From the cell containing the given text, extract its center point as [X, Y] coordinate. 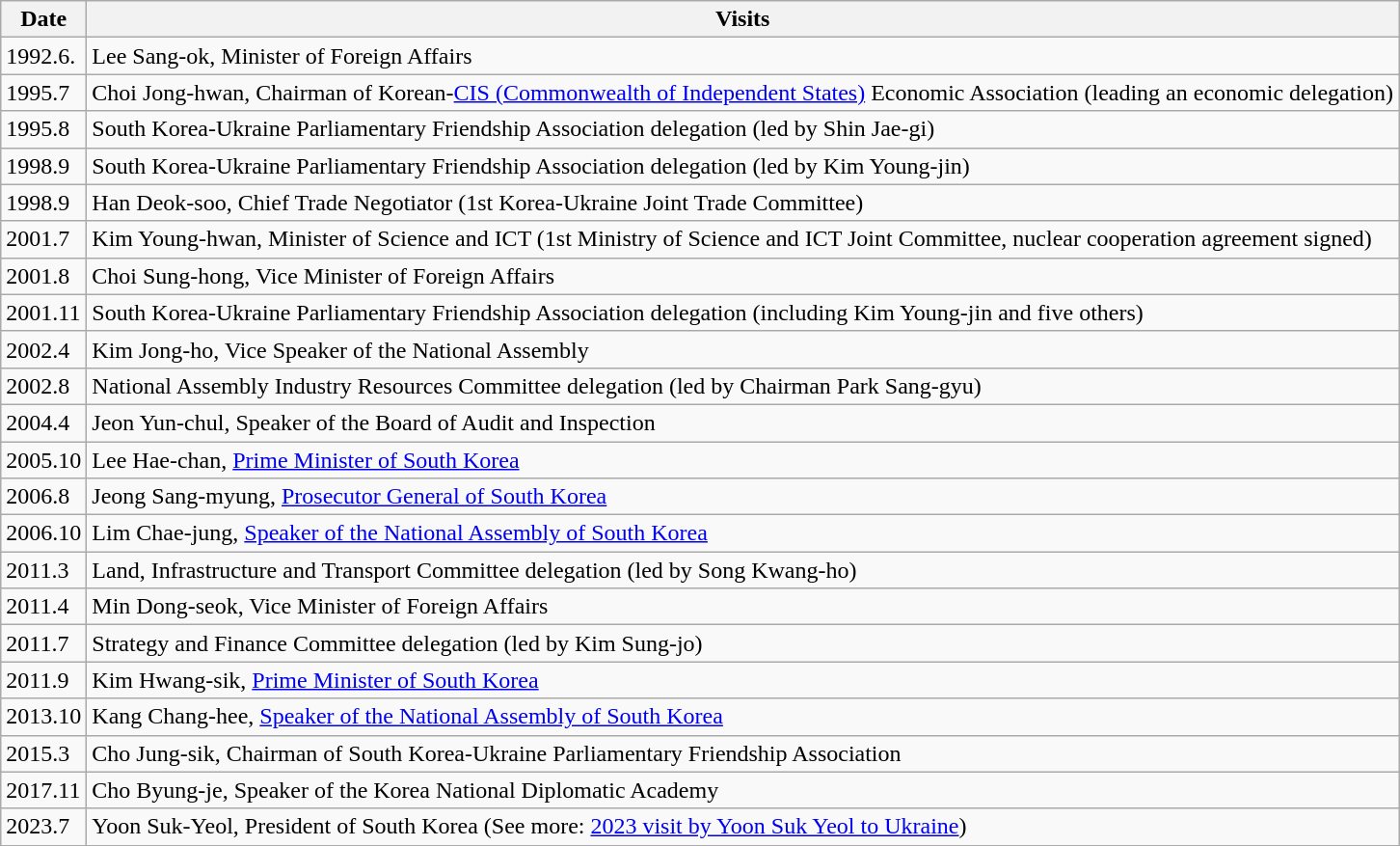
Land, Infrastructure and Transport Committee delegation (led by Song Kwang-ho) [742, 570]
2004.4 [44, 423]
Visits [742, 19]
Kim Jong-ho, Vice Speaker of the National Assembly [742, 349]
National Assembly Industry Resources Committee delegation (led by Chairman Park Sang-gyu) [742, 386]
2011.4 [44, 607]
Yoon Suk-Yeol, President of South Korea (See more: 2023 visit by Yoon Suk Yeol to Ukraine) [742, 827]
2013.10 [44, 717]
Strategy and Finance Committee delegation (led by Kim Sung-jo) [742, 643]
Lee Hae-chan, Prime Minister of South Korea [742, 460]
2001.7 [44, 239]
2011.9 [44, 680]
Lee Sang-ok, Minister of Foreign Affairs [742, 56]
2023.7 [44, 827]
Min Dong-seok, Vice Minister of Foreign Affairs [742, 607]
2001.11 [44, 313]
Cho Byung-je, Speaker of the Korea National Diplomatic Academy [742, 790]
Cho Jung-sik, Chairman of South Korea-Ukraine Parliamentary Friendship Association [742, 753]
2006.10 [44, 533]
2017.11 [44, 790]
Jeong Sang-myung, Prosecutor General of South Korea [742, 497]
2011.7 [44, 643]
Kang Chang-hee, Speaker of the National Assembly of South Korea [742, 717]
Lim Chae-jung, Speaker of the National Assembly of South Korea [742, 533]
2006.8 [44, 497]
1995.7 [44, 93]
South Korea-Ukraine Parliamentary Friendship Association delegation (including Kim Young-jin and five others) [742, 313]
Jeon Yun-chul, Speaker of the Board of Audit and Inspection [742, 423]
Kim Hwang-sik, Prime Minister of South Korea [742, 680]
2002.4 [44, 349]
2015.3 [44, 753]
South Korea-Ukraine Parliamentary Friendship Association delegation (led by Shin Jae-gi) [742, 129]
2005.10 [44, 460]
Choi Jong-hwan, Chairman of Korean-CIS (Commonwealth of Independent States) Economic Association (leading an economic delegation) [742, 93]
2002.8 [44, 386]
1992.6. [44, 56]
Kim Young-hwan, Minister of Science and ICT (1st Ministry of Science and ICT Joint Committee, nuclear cooperation agreement signed) [742, 239]
Han Deok-soo, Chief Trade Negotiator (1st Korea-Ukraine Joint Trade Committee) [742, 203]
2011.3 [44, 570]
South Korea-Ukraine Parliamentary Friendship Association delegation (led by Kim Young-jin) [742, 166]
Date [44, 19]
Choi Sung-hong, Vice Minister of Foreign Affairs [742, 276]
2001.8 [44, 276]
1995.8 [44, 129]
